Return (X, Y) of the center of cell containing provided text 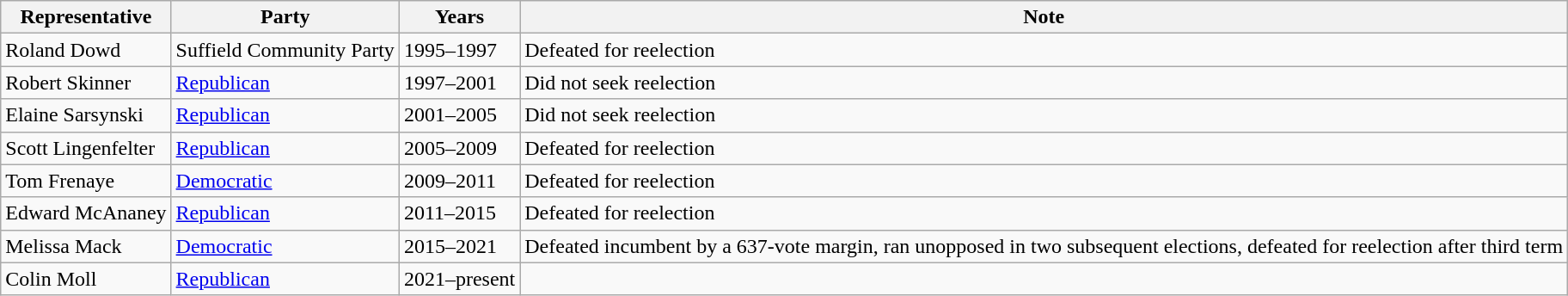
Defeated incumbent by a 637-vote margin, ran unopposed in two subsequent elections, defeated for reelection after third term (1044, 246)
2001–2005 (459, 115)
Elaine Sarsynski (86, 115)
Note (1044, 17)
2015–2021 (459, 246)
Suffield Community Party (285, 50)
Party (285, 17)
Edward McAnaney (86, 213)
2005–2009 (459, 148)
2011–2015 (459, 213)
Representative (86, 17)
1997–2001 (459, 83)
2009–2011 (459, 181)
Colin Moll (86, 279)
Scott Lingenfelter (86, 148)
Tom Frenaye (86, 181)
Melissa Mack (86, 246)
2021–present (459, 279)
Roland Dowd (86, 50)
Robert Skinner (86, 83)
1995–1997 (459, 50)
Years (459, 17)
